From the cell containing the given text, extract its center point as (X, Y) coordinate. 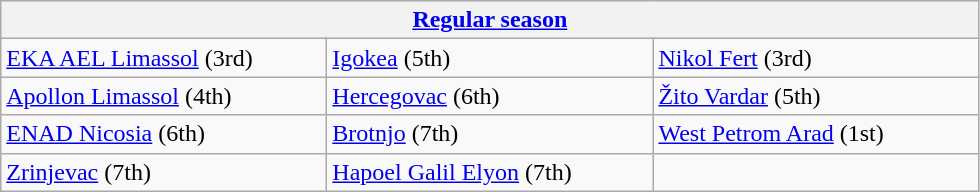
Zrinjevac (7th) (164, 172)
Apollon Limassol (4th) (164, 96)
Nikol Fert (3rd) (816, 58)
ENAD Nicosia (6th) (164, 134)
West Petrom Arad (1st) (816, 134)
EKA AEL Limassol (3rd) (164, 58)
Hapoel Galil Elyon (7th) (490, 172)
Igokea (5th) (490, 58)
Brotnjo (7th) (490, 134)
Hercegovac (6th) (490, 96)
Regular season (490, 20)
Žito Vardar (5th) (816, 96)
